Pinpoint the cell where the given text exists, returning its (X, Y) midpoint coordinate. 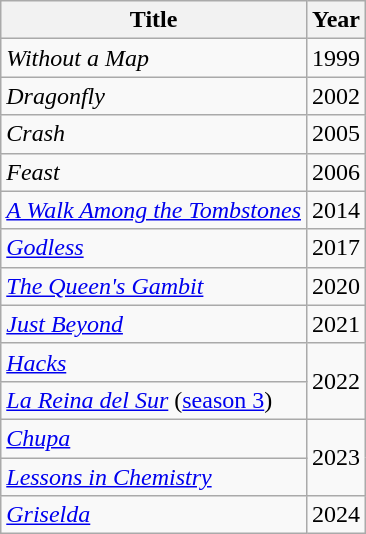
Crash (154, 134)
Hacks (154, 362)
Chupa (154, 438)
Godless (154, 248)
Title (154, 20)
A Walk Among the Tombstones (154, 210)
2021 (336, 324)
Just Beyond (154, 324)
2017 (336, 248)
La Reina del Sur (season 3) (154, 400)
Dragonfly (154, 96)
2024 (336, 515)
Lessons in Chemistry (154, 477)
2022 (336, 381)
2014 (336, 210)
The Queen's Gambit (154, 286)
2020 (336, 286)
2023 (336, 457)
Without a Map (154, 58)
2002 (336, 96)
2005 (336, 134)
Griselda (154, 515)
Feast (154, 172)
Year (336, 20)
1999 (336, 58)
2006 (336, 172)
